Output the (X, Y) coordinate of the center of the cell containing the given text.  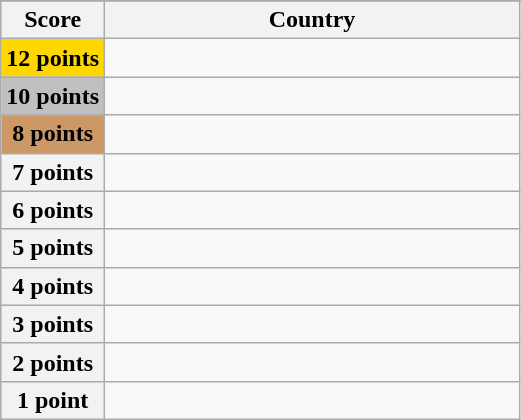
4 points (53, 286)
12 points (53, 58)
3 points (53, 324)
5 points (53, 248)
Country (312, 20)
Score (53, 20)
8 points (53, 134)
1 point (53, 400)
6 points (53, 210)
2 points (53, 362)
7 points (53, 172)
10 points (53, 96)
